Detect which cell encompasses the target text, then output its (X, Y) center coordinate. 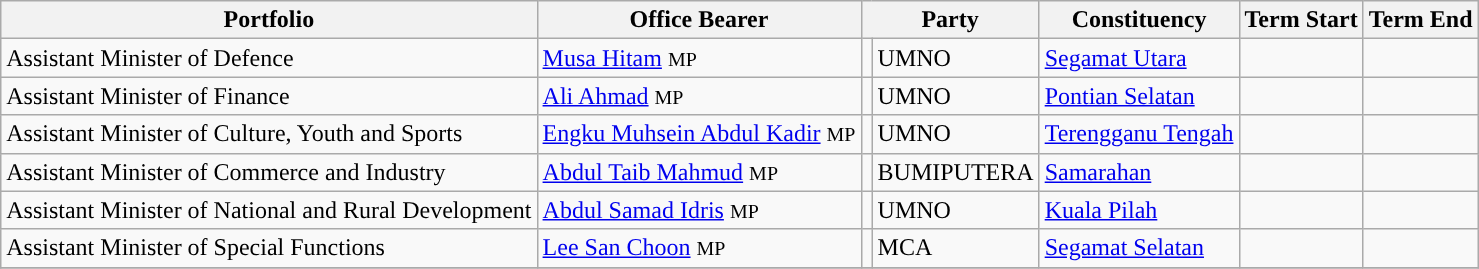
Ali Ahmad MP (699, 96)
Assistant Minister of National and Rural Development (269, 210)
Constituency (1139, 20)
Segamat Utara (1139, 58)
Pontian Selatan (1139, 96)
Lee San Choon MP (699, 248)
Terengganu Tengah (1139, 134)
Musa Hitam MP (699, 58)
Kuala Pilah (1139, 210)
Assistant Minister of Special Functions (269, 248)
MCA (956, 248)
Term End (1420, 20)
Samarahan (1139, 172)
Assistant Minister of Finance (269, 96)
Engku Muhsein Abdul Kadir MP (699, 134)
Portfolio (269, 20)
Office Bearer (699, 20)
Term Start (1301, 20)
Assistant Minister of Commerce and Industry (269, 172)
Abdul Samad Idris MP (699, 210)
Assistant Minister of Defence (269, 58)
Abdul Taib Mahmud MP (699, 172)
Segamat Selatan (1139, 248)
Party (950, 20)
Assistant Minister of Culture, Youth and Sports (269, 134)
BUMIPUTERA (956, 172)
